Locate the cell with the specified text and output its (x, y) center coordinate. 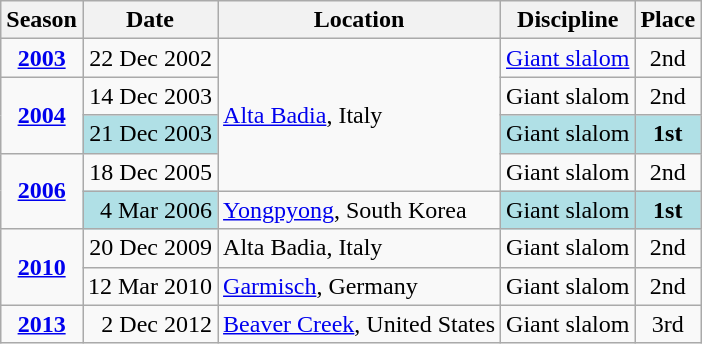
Date (150, 20)
2010 (42, 267)
2013 (42, 324)
14 Dec 2003 (150, 96)
Yongpyong, South Korea (360, 210)
Location (360, 20)
2 Dec 2012 (150, 324)
Place (668, 20)
Beaver Creek, United States (360, 324)
4 Mar 2006 (150, 210)
18 Dec 2005 (150, 172)
2006 (42, 191)
12 Mar 2010 (150, 286)
Garmisch, Germany (360, 286)
3rd (668, 324)
Season (42, 20)
20 Dec 2009 (150, 248)
2004 (42, 115)
22 Dec 2002 (150, 58)
21 Dec 2003 (150, 134)
2003 (42, 58)
Discipline (568, 20)
